Provide the (x, y) coordinate of the cell's center where the given text is located.  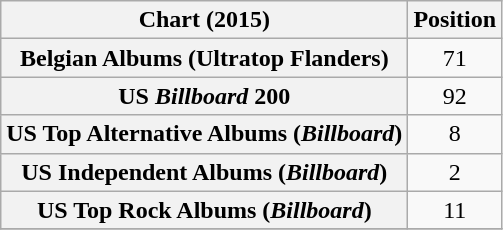
US Independent Albums (Billboard) (204, 172)
2 (455, 172)
92 (455, 96)
8 (455, 134)
US Top Alternative Albums (Billboard) (204, 134)
US Billboard 200 (204, 96)
US Top Rock Albums (Billboard) (204, 210)
Belgian Albums (Ultratop Flanders) (204, 58)
Position (455, 20)
11 (455, 210)
Chart (2015) (204, 20)
71 (455, 58)
